Return the (x, y) coordinate for the center point of the cell that contains the specified text.  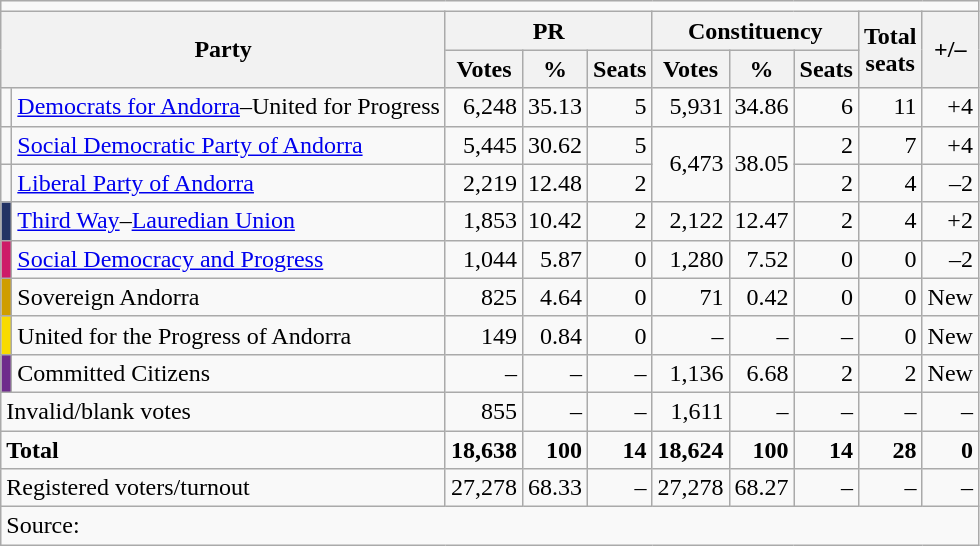
28 (890, 449)
Democrats for Andorra–United for Progress (229, 107)
1,853 (484, 221)
7 (890, 145)
5.87 (554, 259)
Totalseats (890, 50)
1,044 (484, 259)
10.42 (554, 221)
35.13 (554, 107)
4.64 (554, 297)
2,122 (690, 221)
11 (890, 107)
1,136 (690, 373)
855 (484, 411)
7.52 (762, 259)
5,445 (484, 145)
+2 (950, 221)
68.33 (554, 488)
5,931 (690, 107)
+/– (950, 50)
Party (224, 50)
Source: (490, 526)
United for the Progress of Andorra (229, 335)
6,473 (690, 164)
12.47 (762, 221)
Social Democracy and Progress (229, 259)
1,280 (690, 259)
149 (484, 335)
Invalid/blank votes (224, 411)
Liberal Party of Andorra (229, 183)
18,624 (690, 449)
Sovereign Andorra (229, 297)
Committed Citizens (229, 373)
1,611 (690, 411)
Constituency (756, 31)
6 (826, 107)
Total (224, 449)
0.84 (554, 335)
Social Democratic Party of Andorra (229, 145)
6,248 (484, 107)
34.86 (762, 107)
825 (484, 297)
Registered voters/turnout (224, 488)
PR (548, 31)
68.27 (762, 488)
30.62 (554, 145)
71 (690, 297)
38.05 (762, 164)
2,219 (484, 183)
0.42 (762, 297)
Third Way–Lauredian Union (229, 221)
12.48 (554, 183)
6.68 (762, 373)
18,638 (484, 449)
